Capture the cell that displays the provided text and extract its [X, Y] central coordinate. 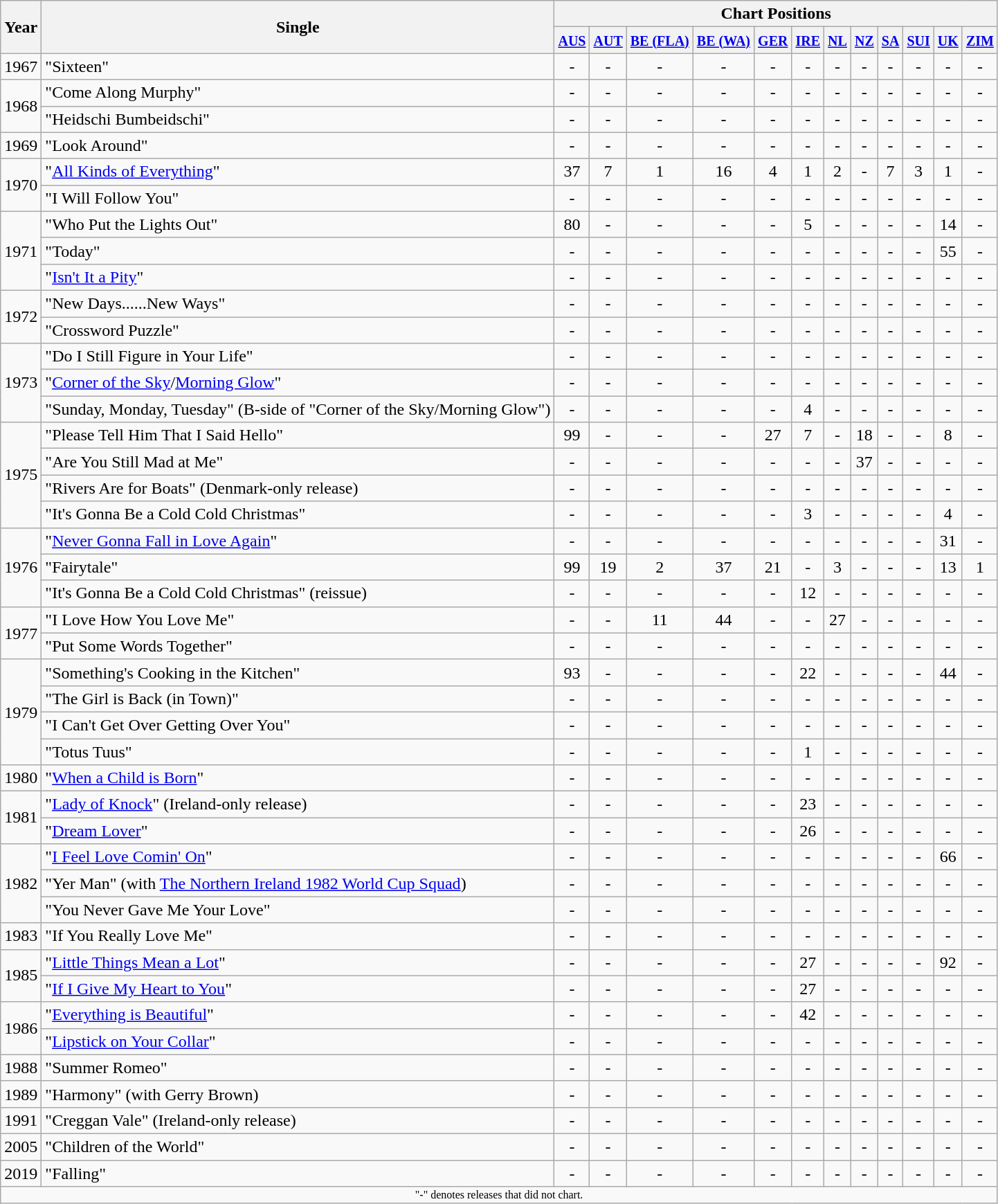
"Something's Cooking in the Kitchen" [298, 672]
1988 [21, 1068]
"I Feel Love Comin' On" [298, 857]
1983 [21, 936]
12 [808, 593]
"Lipstick on Your Collar" [298, 1041]
"-" denotes releases that did not chart. [500, 1195]
1981 [21, 818]
1986 [21, 1028]
"You Never Gave Me Your Love" [298, 910]
"Who Put the Lights Out" [298, 224]
"Fairytale" [298, 567]
93 [572, 672]
1967 [21, 66]
GER [773, 40]
"Falling" [298, 1174]
"Summer Romeo" [298, 1068]
16 [723, 172]
1971 [21, 251]
NZ [864, 40]
"When a Child is Born" [298, 778]
23 [808, 805]
IRE [808, 40]
SA [890, 40]
AUS [572, 40]
"Dream Lover" [298, 831]
42 [808, 1015]
"The Girl is Back (in Town)" [298, 699]
1970 [21, 185]
18 [864, 435]
"Rivers Are for Boats" (Denmark-only release) [298, 488]
"It's Gonna Be a Cold Cold Christmas" [298, 514]
AUT [608, 40]
"Totus Tuus" [298, 751]
"Children of the World" [298, 1147]
80 [572, 224]
"Sunday, Monday, Tuesday" (B-side of "Corner of the Sky/Morning Glow") [298, 409]
11 [660, 620]
5 [808, 224]
66 [948, 857]
Chart Positions [777, 14]
"Put Some Words Together" [298, 646]
"Everything is Beautiful" [298, 1015]
"Sixteen" [298, 66]
"If I Give My Heart to You" [298, 989]
1985 [21, 976]
19 [608, 567]
"Today" [298, 251]
"I Love How You Love Me" [298, 620]
SUI [918, 40]
13 [948, 567]
92 [948, 962]
1968 [21, 106]
"I Will Follow You" [298, 198]
1991 [21, 1120]
"New Days......New Ways" [298, 303]
2005 [21, 1147]
21 [773, 567]
"If You Really Love Me" [298, 936]
1969 [21, 145]
"Isn't It a Pity" [298, 277]
"Look Around" [298, 145]
22 [808, 672]
"Come Along Murphy" [298, 93]
"Crossword Puzzle" [298, 330]
"Never Gonna Fall in Love Again" [298, 541]
1980 [21, 778]
55 [948, 251]
"Little Things Mean a Lot" [298, 962]
31 [948, 541]
BE (WA) [723, 40]
BE (FLA) [660, 40]
Year [21, 27]
"Corner of the Sky/Morning Glow" [298, 383]
1979 [21, 712]
Single [298, 27]
1972 [21, 316]
"All Kinds of Everything" [298, 172]
"Do I Still Figure in Your Life" [298, 357]
1989 [21, 1094]
1976 [21, 567]
14 [948, 224]
1977 [21, 633]
"It's Gonna Be a Cold Cold Christmas" (reissue) [298, 593]
2019 [21, 1174]
"Creggan Vale" (Ireland-only release) [298, 1120]
"Harmony" (with Gerry Brown) [298, 1094]
ZIM [980, 40]
"Are You Still Mad at Me" [298, 462]
"I Can't Get Over Getting Over You" [298, 725]
"Lady of Knock" (Ireland-only release) [298, 805]
"Heidschi Bumbeidschi" [298, 119]
"Yer Man" (with The Northern Ireland 1982 World Cup Squad) [298, 883]
1973 [21, 383]
8 [948, 435]
"Please Tell Him That I Said Hello" [298, 435]
1982 [21, 883]
1975 [21, 475]
26 [808, 831]
NL [837, 40]
UK [948, 40]
